Return [X, Y] of the center of cell containing provided text 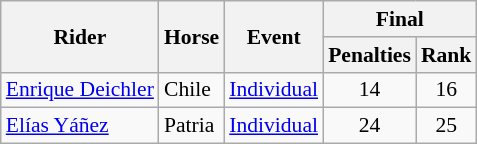
Elías Yáñez [80, 126]
Patria [192, 126]
Horse [192, 36]
14 [370, 90]
Penalties [370, 55]
Rank [446, 55]
Final [400, 19]
Enrique Deichler [80, 90]
Event [274, 36]
Rider [80, 36]
25 [446, 126]
16 [446, 90]
Chile [192, 90]
24 [370, 126]
